Return the (x, y) coordinate for the center point of the cell that contains the specified text.  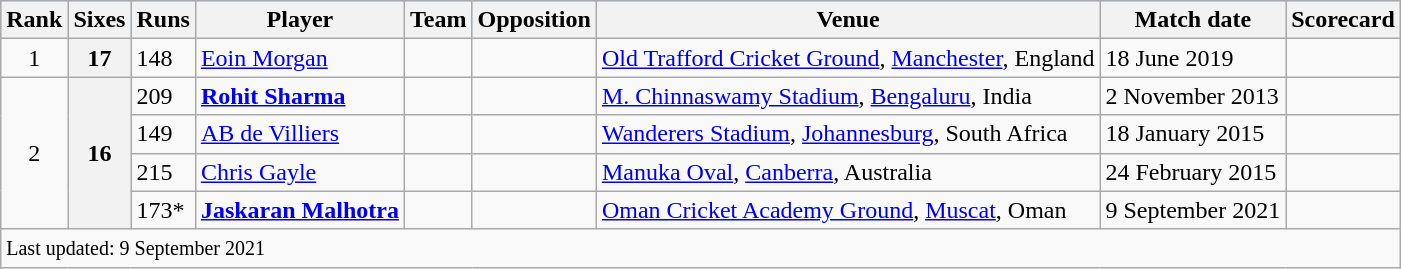
148 (163, 58)
AB de Villiers (300, 134)
9 September 2021 (1193, 210)
Wanderers Stadium, Johannesburg, South Africa (848, 134)
Jaskaran Malhotra (300, 210)
209 (163, 96)
Sixes (100, 20)
Player (300, 20)
Runs (163, 20)
16 (100, 153)
215 (163, 172)
Eoin Morgan (300, 58)
2 (34, 153)
2 November 2013 (1193, 96)
Opposition (534, 20)
1 (34, 58)
18 June 2019 (1193, 58)
Match date (1193, 20)
Venue (848, 20)
173* (163, 210)
Manuka Oval, Canberra, Australia (848, 172)
Rank (34, 20)
18 January 2015 (1193, 134)
17 (100, 58)
Rohit Sharma (300, 96)
Team (438, 20)
M. Chinnaswamy Stadium, Bengaluru, India (848, 96)
Oman Cricket Academy Ground, Muscat, Oman (848, 210)
Chris Gayle (300, 172)
Scorecard (1344, 20)
Old Trafford Cricket Ground, Manchester, England (848, 58)
24 February 2015 (1193, 172)
149 (163, 134)
Last updated: 9 September 2021 (701, 248)
